Output the (x, y) coordinate of the center of the cell containing the given text.  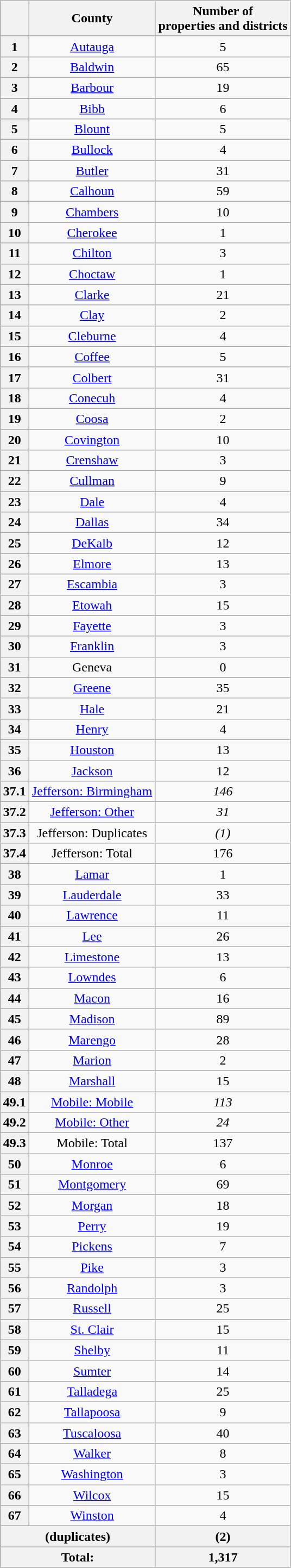
Barbour (92, 88)
Talladega (92, 1391)
49.3 (14, 1143)
37.2 (14, 812)
Pickens (92, 1247)
Fayette (92, 626)
Mobile: Mobile (92, 1102)
37.3 (14, 833)
Hale (92, 708)
(1) (223, 833)
Bullock (92, 150)
Russell (92, 1309)
Number ofproperties and districts (223, 18)
37.1 (14, 792)
Etowah (92, 605)
41 (14, 936)
113 (223, 1102)
Jefferson: Total (92, 854)
44 (14, 998)
Coffee (92, 357)
Total: (78, 1557)
43 (14, 978)
St. Clair (92, 1329)
176 (223, 854)
89 (223, 1019)
Cullman (92, 481)
46 (14, 1040)
0 (223, 667)
Jefferson: Other (92, 812)
27 (14, 584)
Mobile: Total (92, 1143)
Marshall (92, 1081)
Elmore (92, 564)
23 (14, 502)
Butler (92, 171)
50 (14, 1164)
Franklin (92, 646)
56 (14, 1288)
Cleburne (92, 336)
Tallapoosa (92, 1412)
Marengo (92, 1040)
Marion (92, 1060)
146 (223, 792)
County (92, 18)
49.1 (14, 1102)
66 (14, 1495)
22 (14, 481)
Perry (92, 1226)
Lowndes (92, 978)
Houston (92, 750)
52 (14, 1205)
47 (14, 1060)
Lamar (92, 874)
60 (14, 1371)
Calhoun (92, 191)
42 (14, 957)
Lee (92, 936)
45 (14, 1019)
Blount (92, 129)
Dallas (92, 522)
Cherokee (92, 233)
Greene (92, 688)
67 (14, 1516)
Washington (92, 1474)
DeKalb (92, 543)
Choctaw (92, 274)
61 (14, 1391)
Shelby (92, 1350)
30 (14, 646)
55 (14, 1267)
Morgan (92, 1205)
(2) (223, 1536)
Chambers (92, 212)
Jefferson: Duplicates (92, 833)
Randolph (92, 1288)
1,317 (223, 1557)
Walker (92, 1454)
Madison (92, 1019)
Montgomery (92, 1185)
Dale (92, 502)
Tuscaloosa (92, 1433)
51 (14, 1185)
Lawrence (92, 916)
29 (14, 626)
37.4 (14, 854)
49.2 (14, 1123)
57 (14, 1309)
36 (14, 770)
62 (14, 1412)
Winston (92, 1516)
Geneva (92, 667)
Mobile: Other (92, 1123)
Clarke (92, 295)
Wilcox (92, 1495)
Lauderdale (92, 895)
54 (14, 1247)
Colbert (92, 377)
Henry (92, 729)
Clay (92, 315)
17 (14, 377)
Crenshaw (92, 461)
38 (14, 874)
53 (14, 1226)
39 (14, 895)
137 (223, 1143)
69 (223, 1185)
64 (14, 1454)
58 (14, 1329)
Covington (92, 440)
Monroe (92, 1164)
63 (14, 1433)
48 (14, 1081)
Sumter (92, 1371)
Macon (92, 998)
Pike (92, 1267)
Chilton (92, 253)
Coosa (92, 419)
Limestone (92, 957)
Conecuh (92, 398)
Baldwin (92, 67)
32 (14, 688)
Jackson (92, 770)
(duplicates) (78, 1536)
Autauga (92, 46)
Escambia (92, 584)
Jefferson: Birmingham (92, 792)
Bibb (92, 108)
20 (14, 440)
